Capture the cell that displays the provided text and extract its [x, y] central coordinate. 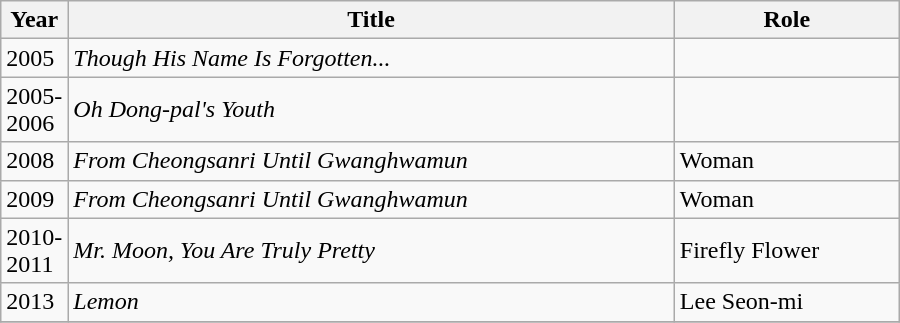
2010-2011 [34, 250]
Lee Seon-mi [786, 302]
Year [34, 20]
2013 [34, 302]
2009 [34, 199]
Firefly Flower [786, 250]
Lemon [372, 302]
2005-2006 [34, 110]
Role [786, 20]
2005 [34, 58]
Mr. Moon, You Are Truly Pretty [372, 250]
Title [372, 20]
2008 [34, 161]
Oh Dong-pal's Youth [372, 110]
Though His Name Is Forgotten... [372, 58]
